Search for the cell housing the specified text and yield its (x, y) center coordinate. 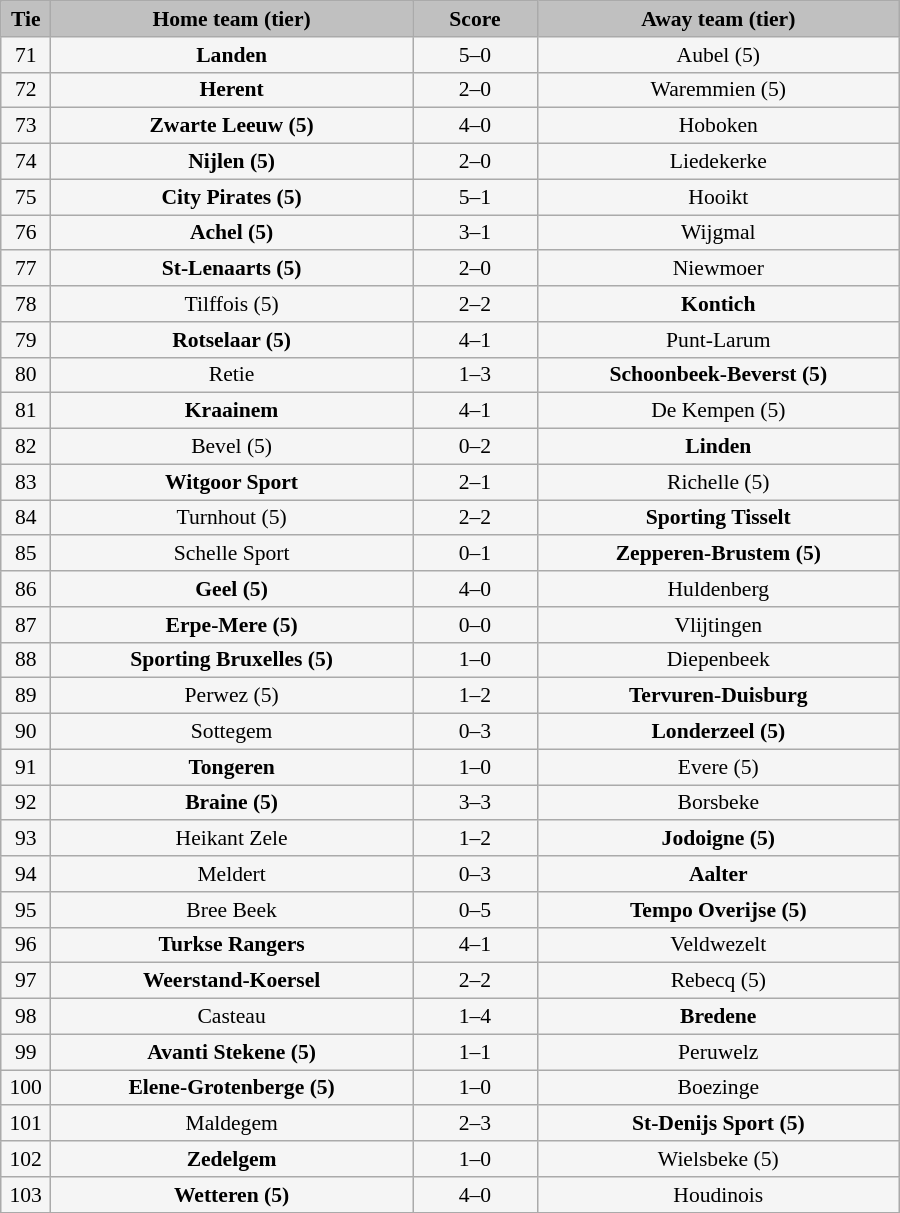
5–0 (476, 55)
95 (26, 910)
Kraainem (232, 411)
Away team (tier) (718, 19)
Jodoigne (5) (718, 839)
Linden (718, 447)
Borsbeke (718, 803)
73 (26, 126)
5–1 (476, 197)
Aalter (718, 874)
102 (26, 1159)
1–4 (476, 1017)
Turnhout (5) (232, 518)
Score (476, 19)
99 (26, 1052)
Punt-Larum (718, 340)
Perwez (5) (232, 696)
St-Denijs Sport (5) (718, 1124)
Tempo Overijse (5) (718, 910)
Tervuren-Duisburg (718, 696)
0–5 (476, 910)
Bredene (718, 1017)
77 (26, 269)
88 (26, 660)
100 (26, 1088)
Schoonbeek-Beverst (5) (718, 375)
Geel (5) (232, 589)
Houdinois (718, 1195)
82 (26, 447)
3–1 (476, 233)
Casteau (232, 1017)
74 (26, 162)
Kontich (718, 304)
89 (26, 696)
97 (26, 981)
Nijlen (5) (232, 162)
Zedelgem (232, 1159)
Herent (232, 90)
Achel (5) (232, 233)
0–2 (476, 447)
0–1 (476, 554)
Waremmien (5) (718, 90)
Wijgmal (718, 233)
Bree Beek (232, 910)
Veldwezelt (718, 945)
Wielsbeke (5) (718, 1159)
Bevel (5) (232, 447)
Hoboken (718, 126)
81 (26, 411)
0–0 (476, 625)
Landen (232, 55)
83 (26, 482)
Avanti Stekene (5) (232, 1052)
Hooikt (718, 197)
1–1 (476, 1052)
84 (26, 518)
79 (26, 340)
92 (26, 803)
Zepperen-Brustem (5) (718, 554)
Tie (26, 19)
Peruwelz (718, 1052)
2–3 (476, 1124)
2–1 (476, 482)
Boezinge (718, 1088)
Rotselaar (5) (232, 340)
Witgoor Sport (232, 482)
Erpe-Mere (5) (232, 625)
93 (26, 839)
3–3 (476, 803)
98 (26, 1017)
Sottegem (232, 732)
Sporting Bruxelles (5) (232, 660)
Zwarte Leeuw (5) (232, 126)
De Kempen (5) (718, 411)
Londerzeel (5) (718, 732)
Tongeren (232, 767)
87 (26, 625)
St-Lenaarts (5) (232, 269)
Liedekerke (718, 162)
Sporting Tisselt (718, 518)
72 (26, 90)
103 (26, 1195)
Wetteren (5) (232, 1195)
85 (26, 554)
91 (26, 767)
Turkse Rangers (232, 945)
Heikant Zele (232, 839)
Meldert (232, 874)
78 (26, 304)
Maldegem (232, 1124)
86 (26, 589)
96 (26, 945)
94 (26, 874)
Diepenbeek (718, 660)
Tilffois (5) (232, 304)
76 (26, 233)
Home team (tier) (232, 19)
Evere (5) (718, 767)
Rebecq (5) (718, 981)
Elene-Grotenberge (5) (232, 1088)
101 (26, 1124)
Weerstand-Koersel (232, 981)
Retie (232, 375)
71 (26, 55)
80 (26, 375)
Huldenberg (718, 589)
City Pirates (5) (232, 197)
Vlijtingen (718, 625)
75 (26, 197)
1–3 (476, 375)
Richelle (5) (718, 482)
Braine (5) (232, 803)
Aubel (5) (718, 55)
Schelle Sport (232, 554)
Niewmoer (718, 269)
90 (26, 732)
